Return the (X, Y) coordinate for the center point of the cell that contains the specified text.  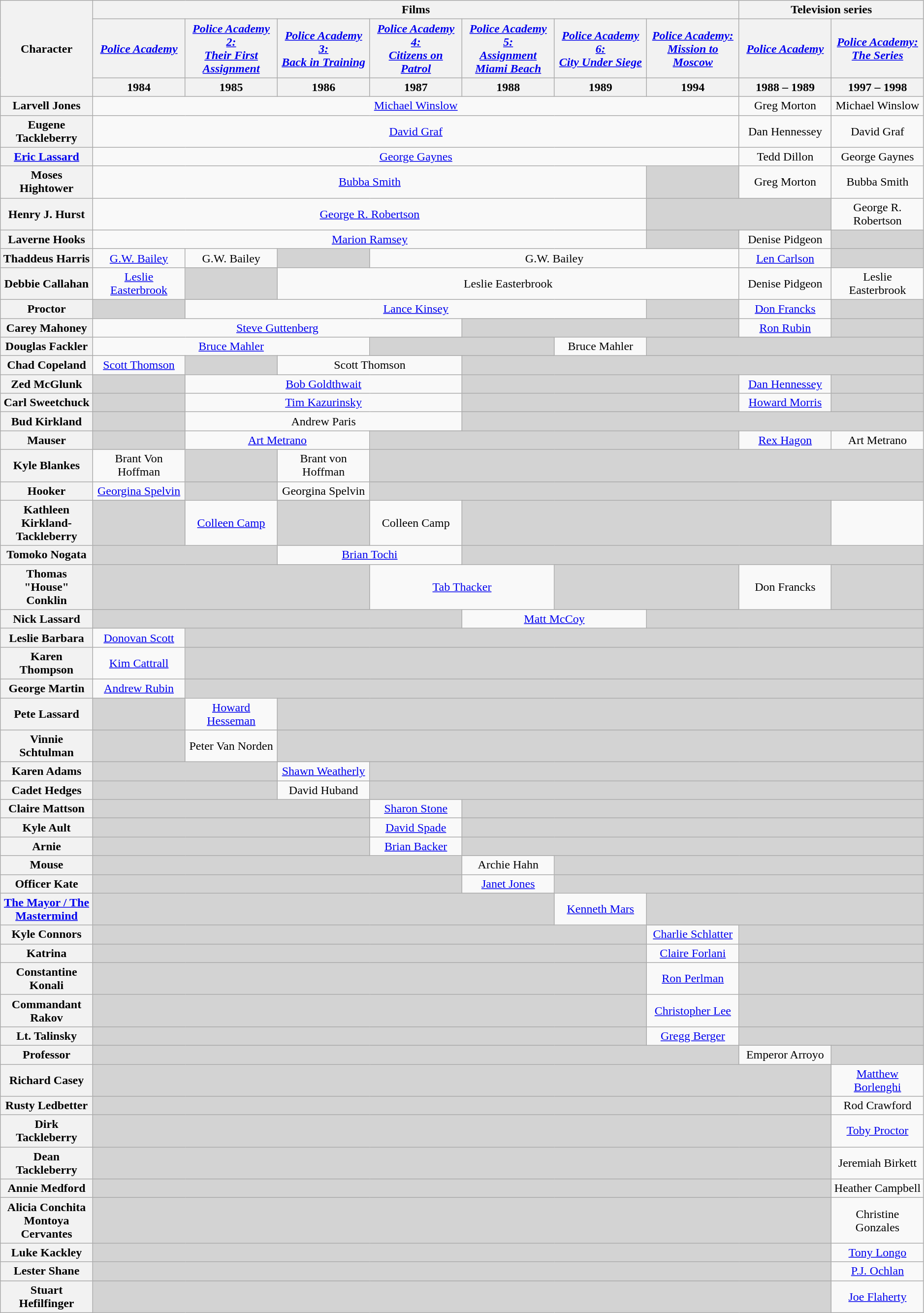
1984 (139, 87)
Tim Kazurinsky (324, 403)
Cadet Hedges (47, 790)
Nick Lassard (47, 619)
Brant von Hoffman (323, 466)
Kenneth Mars (601, 909)
Howard Morris (785, 403)
Lester Shane (47, 1271)
Larvell Jones (47, 106)
Police Academy 2: Their First Assignment (231, 48)
Andrew Rubin (139, 688)
Matt McCoy (554, 619)
Toby Proctor (878, 1131)
Tedd Dillon (785, 157)
Lance Kinsey (416, 309)
Police Academy: Mission to Moscow (693, 48)
Rusty Ledbetter (47, 1106)
Officer Kate (47, 884)
Police Academy 3: Back in Training (323, 48)
Shawn Weatherly (323, 771)
Matthew Borlenghi (878, 1080)
Henry J. Hurst (47, 214)
Bob Goldthwait (324, 384)
Claire Mattson (47, 809)
Jeremiah Birkett (878, 1163)
Christopher Lee (693, 1010)
Mouse (47, 865)
Vinnie Schtulman (47, 746)
Debbie Callahan (47, 284)
Brian Tochi (369, 555)
Television series (831, 10)
Laverne Hooks (47, 239)
Zed McGlunk (47, 384)
Chad Copeland (47, 365)
Joe Flaherty (878, 1297)
Karen Adams (47, 771)
The Mayor / The Mastermind (47, 909)
Ron Rubin (785, 327)
Douglas Fackler (47, 347)
Kyle Ault (47, 828)
David Spade (416, 828)
1988 – 1989 (785, 87)
Marion Ramsey (369, 239)
Sharon Stone (416, 809)
Heather Campbell (878, 1188)
1989 (601, 87)
Police Academy 5: Assignment Miami Beach (508, 48)
Dirk Tackleberry (47, 1131)
Gregg Berger (693, 1036)
Eugene Tackleberry (47, 131)
Steve Guttenberg (277, 327)
Dean Tackleberry (47, 1163)
Police Academy 6: City Under Siege (601, 48)
Rod Crawford (878, 1106)
Charlie Schlatter (693, 934)
Moses Hightower (47, 182)
Carl Sweetchuck (47, 403)
Thomas "House" Conklin (47, 587)
Peter Van Norden (231, 746)
Archie Hahn (508, 865)
Karen Thompson (47, 663)
Police Academy: The Series (878, 48)
Hooker (47, 491)
Kim Cattrall (139, 663)
1986 (323, 87)
Brant Von Hoffman (139, 466)
Kyle Blankes (47, 466)
Eric Lassard (47, 157)
Tony Longo (878, 1252)
Professor (47, 1055)
Tab Thacker (462, 587)
1985 (231, 87)
Christine Gonzales (878, 1220)
Lt. Talinsky (47, 1036)
1997 – 1998 (878, 87)
Carey Mahoney (47, 327)
Stuart Hefilfinger (47, 1297)
Commandant Rakov (47, 1010)
Arnie (47, 846)
Kathleen Kirkland-Tackleberry (47, 523)
Ron Perlman (693, 979)
Alicia Conchita Montoya Cervantes (47, 1220)
Tomoko Nogata (47, 555)
Luke Kackley (47, 1252)
Annie Medford (47, 1188)
Emperor Arroyo (785, 1055)
Donovan Scott (139, 638)
Thaddeus Harris (47, 258)
Len Carlson (785, 258)
Proctor (47, 309)
1987 (416, 87)
Bud Kirkland (47, 421)
Kyle Connors (47, 934)
Mauser (47, 440)
Pete Lassard (47, 714)
Police Academy 4: Citizens on Patrol (416, 48)
David Huband (323, 790)
Claire Forlani (693, 953)
Richard Casey (47, 1080)
Brian Backer (416, 846)
1994 (693, 87)
1988 (508, 87)
Character (47, 48)
P.J. Ochlan (878, 1271)
Films (415, 10)
Howard Hesseman (231, 714)
George Martin (47, 688)
Andrew Paris (324, 421)
Janet Jones (508, 884)
Leslie Barbara (47, 638)
Constantine Konali (47, 979)
Katrina (47, 953)
Rex Hagon (785, 440)
